Capture the cell that displays the provided text and extract its (x, y) central coordinate. 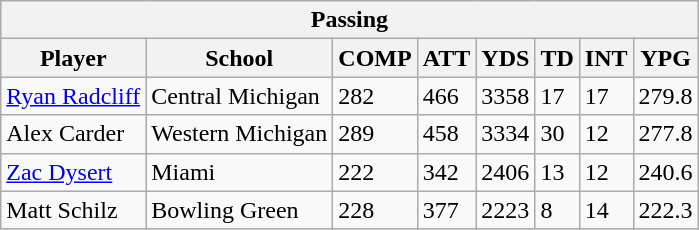
342 (446, 172)
277.8 (666, 134)
Bowling Green (240, 210)
Matt Schilz (74, 210)
Miami (240, 172)
3334 (506, 134)
YPG (666, 58)
3358 (506, 96)
8 (557, 210)
ATT (446, 58)
INT (606, 58)
Passing (350, 20)
2406 (506, 172)
Player (74, 58)
COMP (375, 58)
466 (446, 96)
13 (557, 172)
YDS (506, 58)
Western Michigan (240, 134)
Central Michigan (240, 96)
279.8 (666, 96)
School (240, 58)
282 (375, 96)
222 (375, 172)
377 (446, 210)
240.6 (666, 172)
2223 (506, 210)
30 (557, 134)
Zac Dysert (74, 172)
Alex Carder (74, 134)
228 (375, 210)
Ryan Radcliff (74, 96)
222.3 (666, 210)
458 (446, 134)
TD (557, 58)
289 (375, 134)
14 (606, 210)
